Return the (X, Y) coordinate for the center point of the cell that contains the specified text.  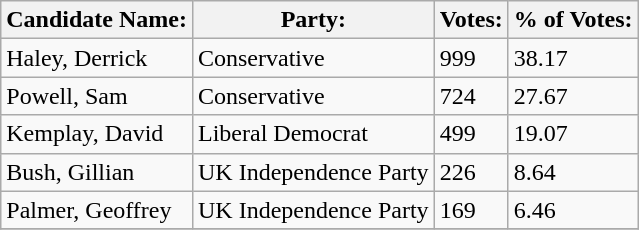
Candidate Name: (97, 20)
226 (471, 172)
724 (471, 96)
% of Votes: (573, 20)
19.07 (573, 134)
999 (471, 58)
27.67 (573, 96)
Votes: (471, 20)
Palmer, Geoffrey (97, 210)
169 (471, 210)
8.64 (573, 172)
Kemplay, David (97, 134)
499 (471, 134)
Liberal Democrat (313, 134)
Haley, Derrick (97, 58)
Party: (313, 20)
6.46 (573, 210)
Powell, Sam (97, 96)
Bush, Gillian (97, 172)
38.17 (573, 58)
